Find where the given text appears and provide that cell's center as [X, Y] coordinate. 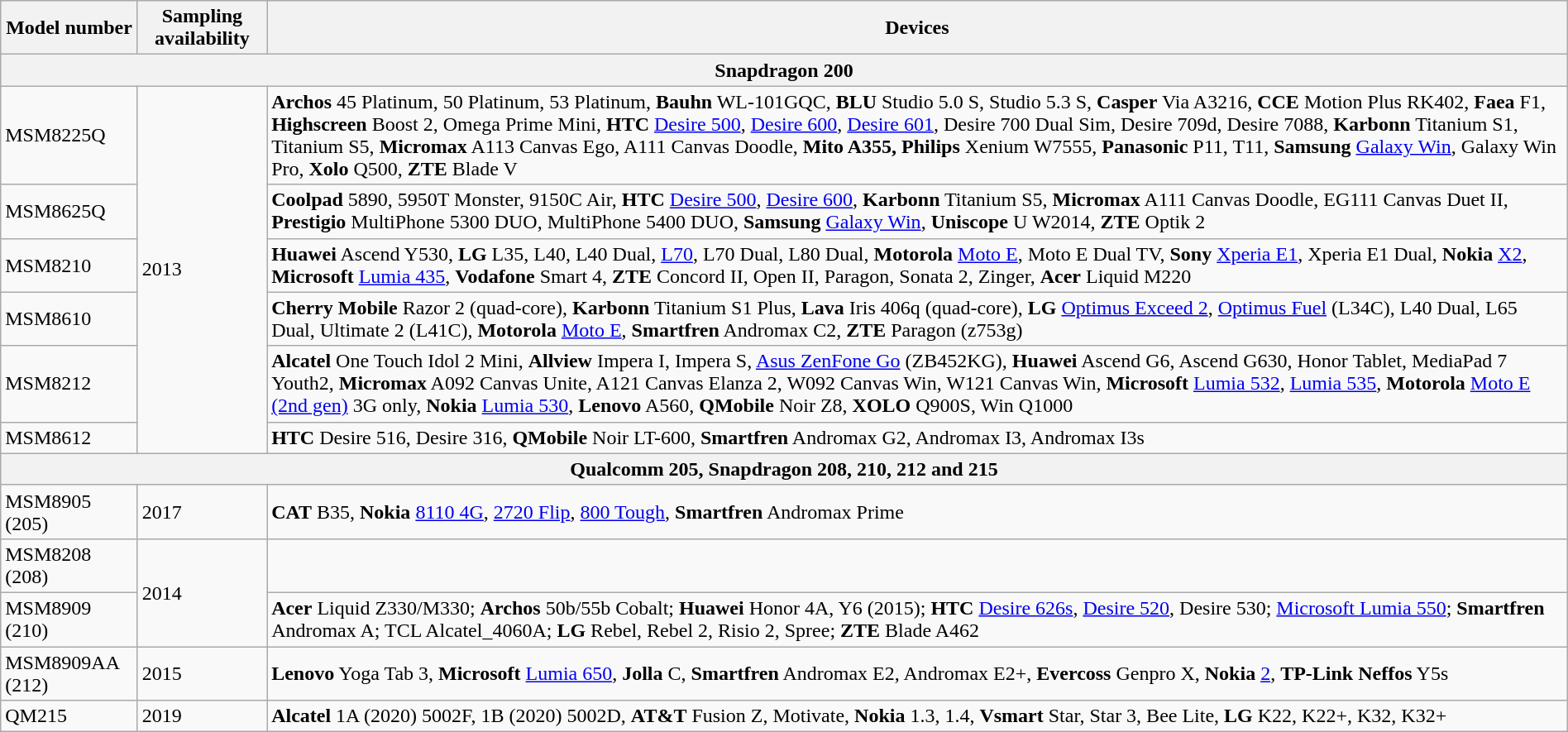
2015 [202, 673]
CAT B35, Nokia 8110 4G, 2720 Flip, 800 Tough, Smartfren Andromax Prime [918, 511]
2019 [202, 716]
MSM8909 (210) [69, 619]
MSM8625Q [69, 212]
Sampling availability [202, 28]
MSM8210 [69, 265]
QM215 [69, 716]
HTC Desire 516, Desire 316, QMobile Noir LT-600, Smartfren Andromax G2, Andromax I3, Andromax I3s [918, 438]
2014 [202, 592]
MSM8905 (205) [69, 511]
MSM8909AA (212) [69, 673]
MSM8225Q [69, 136]
MSM8212 [69, 384]
Snapdragon 200 [784, 70]
MSM8612 [69, 438]
MSM8208 (208) [69, 566]
Lenovo Yoga Tab 3, Microsoft Lumia 650, Jolla C, Smartfren Andromax E2, Andromax E2+, Evercoss Genpro X, Nokia 2, TP-Link Neffos Y5s [918, 673]
2013 [202, 270]
2017 [202, 511]
Qualcomm 205, Snapdragon 208, 210, 212 and 215 [784, 469]
Alcatel 1A (2020) 5002F, 1B (2020) 5002D, AT&T Fusion Z, Motivate, Nokia 1.3, 1.4, Vsmart Star, Star 3, Bee Lite, LG K22, K22+, K32, K32+ [918, 716]
MSM8610 [69, 319]
Devices [918, 28]
Model number [69, 28]
